Capture the cell that displays the provided text and extract its [x, y] central coordinate. 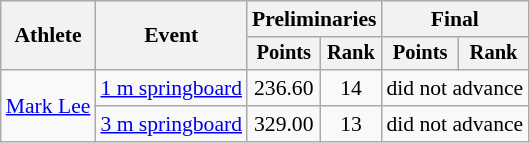
Event [171, 36]
3 m springboard [171, 124]
Preliminaries [314, 19]
1 m springboard [171, 88]
236.60 [284, 88]
13 [352, 124]
329.00 [284, 124]
Athlete [48, 36]
Mark Lee [48, 106]
14 [352, 88]
Final [454, 19]
